Pinpoint the cell where the given text exists, returning its [x, y] midpoint coordinate. 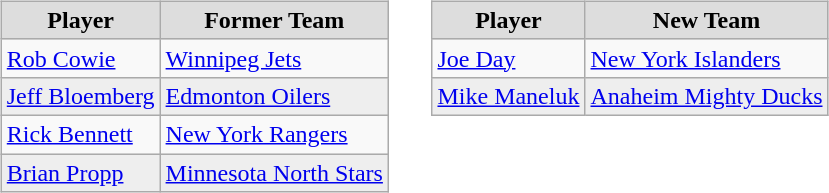
Mike Maneluk [508, 96]
Former Team [274, 20]
Rob Cowie [80, 58]
Minnesota North Stars [274, 173]
Winnipeg Jets [274, 58]
Anaheim Mighty Ducks [706, 96]
Joe Day [508, 58]
New York Islanders [706, 58]
Brian Propp [80, 173]
Jeff Bloemberg [80, 96]
New York Rangers [274, 134]
Rick Bennett [80, 134]
Edmonton Oilers [274, 96]
New Team [706, 20]
